Return [X, Y] of the center of cell containing provided text 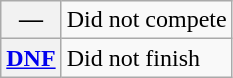
Did not compete [146, 20]
— [31, 20]
Did not finish [146, 58]
DNF [31, 58]
